Capture the cell that displays the provided text and extract its [x, y] central coordinate. 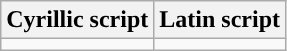
Cyrillic script [78, 20]
Latin script [220, 20]
